Provide the [x, y] coordinate of the cell's center where the given text is located.  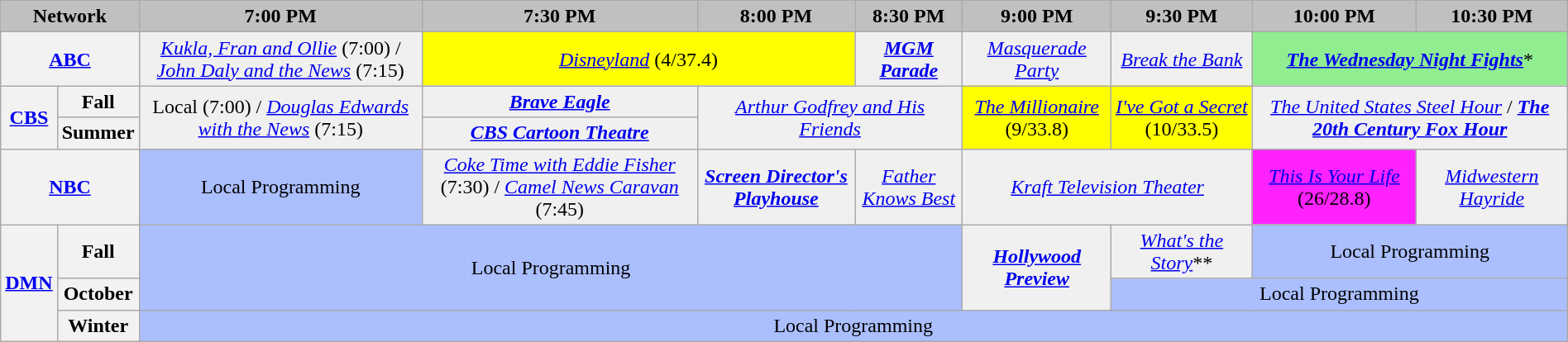
The Millionaire (9/33.8) [1037, 117]
Kraft Television Theater [1107, 187]
October [98, 294]
9:00 PM [1037, 17]
ABC [69, 59]
Coke Time with Eddie Fisher (7:30) / Camel News Caravan (7:45) [559, 187]
10:00 PM [1334, 17]
NBC [69, 187]
7:30 PM [559, 17]
8:30 PM [909, 17]
Disneyland (4/37.4) [638, 59]
What's the Story** [1181, 251]
Screen Director's Playhouse [776, 187]
CBS Cartoon Theatre [559, 133]
Father Knows Best [909, 187]
Local (7:00) / Douglas Edwards with the News (7:15) [280, 117]
Break the Bank [1181, 59]
The United States Steel Hour / The 20th Century Fox Hour [1409, 117]
This Is Your Life (26/28.8) [1334, 187]
Brave Eagle [559, 102]
Hollywood Preview [1037, 268]
MGM Parade [909, 59]
Summer [98, 133]
9:30 PM [1181, 17]
I've Got a Secret (10/33.5) [1181, 117]
CBS [29, 117]
Kukla, Fran and Ollie (7:00) / John Daly and the News (7:15) [280, 59]
Midwestern Hayride [1492, 187]
Masquerade Party [1037, 59]
7:00 PM [280, 17]
Network [69, 17]
DMN [29, 283]
10:30 PM [1492, 17]
Arthur Godfrey and His Friends [830, 117]
The Wednesday Night Fights* [1409, 59]
8:00 PM [776, 17]
Winter [98, 325]
